Return the [x, y] coordinate for the center point of the cell that contains the specified text.  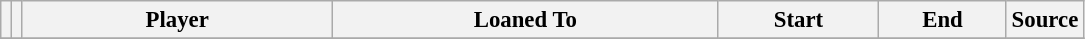
End [943, 20]
Source [1044, 20]
Loaned To [526, 20]
Player [178, 20]
Start [798, 20]
